Scan for the cell matching the given text and deliver its [x, y] coordinate at center. 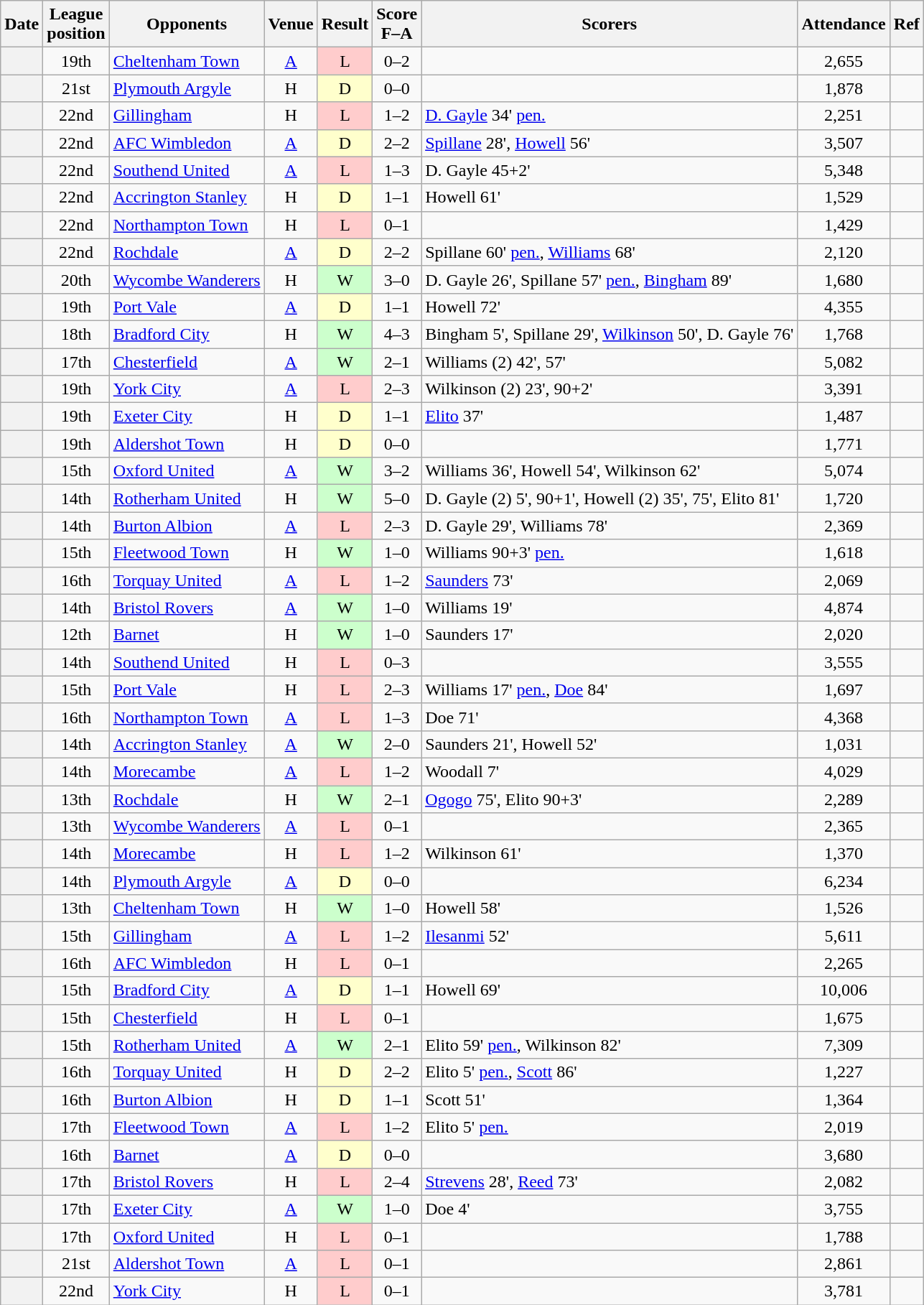
2,861 [844, 1264]
1,771 [844, 444]
2,082 [844, 1181]
3–0 [397, 279]
3,680 [844, 1154]
5,082 [844, 361]
Wilkinson (2) 23', 90+2' [610, 389]
2,265 [844, 963]
Result [345, 24]
Elito 59' pen., Wilkinson 82' [610, 1045]
1,697 [844, 689]
Ref [906, 24]
Scorers [610, 24]
Strevens 28', Reed 73' [610, 1181]
1,487 [844, 417]
Elito 5' pen. [610, 1127]
Venue [291, 24]
3,755 [844, 1209]
3–2 [397, 471]
ScoreF–A [397, 24]
Leagueposition [76, 24]
1,878 [844, 88]
1,675 [844, 1018]
Williams 36', Howell 54', Wilkinson 62' [610, 471]
Howell 58' [610, 909]
Williams (2) 42', 57' [610, 361]
Williams 17' pen., Doe 84' [610, 689]
5,611 [844, 936]
Date [22, 24]
5–0 [397, 498]
Howell 72' [610, 307]
Spillane 60' pen., Williams 68' [610, 252]
Attendance [844, 24]
Saunders 73' [610, 580]
12th [76, 635]
Wilkinson 61' [610, 854]
0–3 [397, 662]
2,251 [844, 116]
2,369 [844, 526]
Saunders 21', Howell 52' [610, 744]
2,020 [844, 635]
3,391 [844, 389]
3,507 [844, 143]
1,768 [844, 334]
Saunders 17' [610, 635]
2,069 [844, 580]
1,529 [844, 198]
4,029 [844, 771]
D. Gayle 45+2' [610, 170]
0–2 [397, 61]
Doe 4' [610, 1209]
5,348 [844, 170]
4,874 [844, 608]
Opponents [187, 24]
1,364 [844, 1100]
4,355 [844, 307]
Spillane 28', Howell 56' [610, 143]
4–3 [397, 334]
Doe 71' [610, 717]
7,309 [844, 1045]
Ogogo 75', Elito 90+3' [610, 799]
1,227 [844, 1072]
2,019 [844, 1127]
1,370 [844, 854]
1,526 [844, 909]
Howell 69' [610, 990]
D. Gayle 26', Spillane 57' pen., Bingham 89' [610, 279]
1,031 [844, 744]
Bingham 5', Spillane 29', Wilkinson 50', D. Gayle 76' [610, 334]
6,234 [844, 881]
Williams 19' [610, 608]
1,618 [844, 553]
3,781 [844, 1291]
1,680 [844, 279]
1,788 [844, 1236]
2,289 [844, 799]
1,720 [844, 498]
2–0 [397, 744]
D. Gayle 29', Williams 78' [610, 526]
Scott 51' [610, 1100]
2–4 [397, 1181]
20th [76, 279]
D. Gayle 34' pen. [610, 116]
Howell 61' [610, 198]
18th [76, 334]
Williams 90+3' pen. [610, 553]
1,429 [844, 225]
4,368 [844, 717]
2,120 [844, 252]
10,006 [844, 990]
Woodall 7' [610, 771]
3,555 [844, 662]
Ilesanmi 52' [610, 936]
2,655 [844, 61]
D. Gayle (2) 5', 90+1', Howell (2) 35', 75', Elito 81' [610, 498]
Elito 37' [610, 417]
2,365 [844, 827]
5,074 [844, 471]
Elito 5' pen., Scott 86' [610, 1072]
